Detect which cell encompasses the target text, then output its [X, Y] center coordinate. 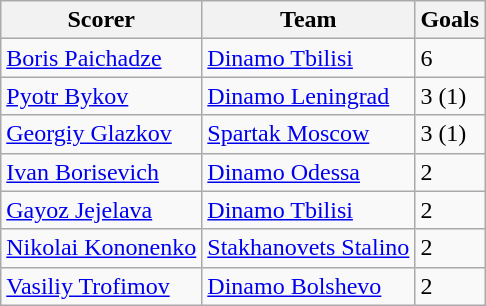
Spartak Moscow [308, 134]
Gayoz Jejelava [102, 210]
Team [308, 20]
Stakhanovets Stalino [308, 248]
6 [450, 58]
Boris Paichadze [102, 58]
Dinamo Bolshevo [308, 286]
Vasiliy Trofimov [102, 286]
Georgiy Glazkov [102, 134]
Ivan Borisevich [102, 172]
Dinamo Leningrad [308, 96]
Goals [450, 20]
Scorer [102, 20]
Dinamo Odessa [308, 172]
Nikolai Kononenko [102, 248]
Pyotr Bykov [102, 96]
